Detect which cell encompasses the target text, then output its (x, y) center coordinate. 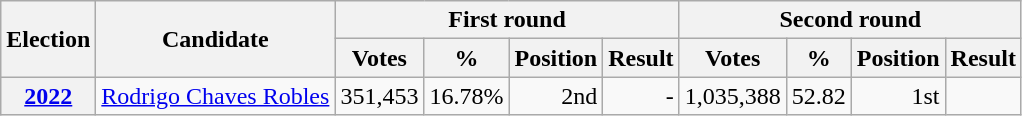
16.78% (466, 96)
2022 (48, 96)
- (641, 96)
Candidate (216, 39)
1st (898, 96)
351,453 (380, 96)
Election (48, 39)
52.82 (818, 96)
1,035,388 (732, 96)
2nd (556, 96)
Rodrigo Chaves Robles (216, 96)
Second round (850, 20)
First round (507, 20)
